Return the [x, y] coordinate for the center point of the cell that contains the specified text.  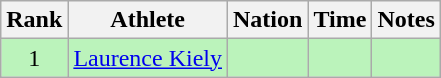
Athlete [148, 20]
1 [34, 58]
Laurence Kiely [148, 58]
Time [340, 20]
Rank [34, 20]
Notes [406, 20]
Nation [268, 20]
